Provide the (X, Y) coordinate of the cell's center where the given text is located.  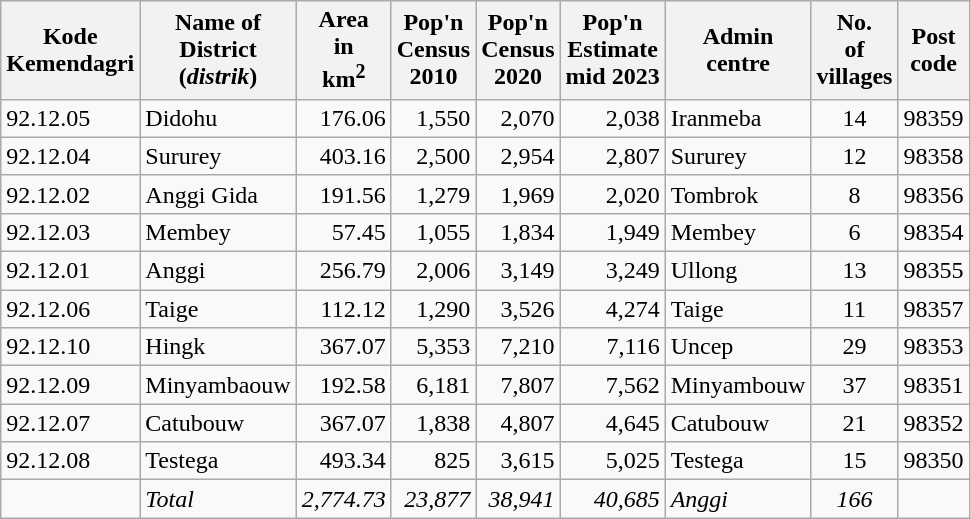
Area inkm2 (344, 50)
176.06 (344, 118)
92.12.06 (70, 309)
1,290 (433, 309)
3,526 (518, 309)
2,038 (612, 118)
256.79 (344, 271)
92.12.10 (70, 347)
21 (854, 423)
23,877 (433, 499)
Pop'nCensus2020 (518, 50)
Total (218, 499)
3,249 (612, 271)
11 (854, 309)
112.12 (344, 309)
98357 (934, 309)
2,020 (612, 194)
Admin centre (738, 50)
98350 (934, 461)
825 (433, 461)
Iranmeba (738, 118)
92.12.04 (70, 156)
92.12.05 (70, 118)
Kode Kemendagri (70, 50)
3,615 (518, 461)
1,838 (433, 423)
6,181 (433, 385)
2,500 (433, 156)
Minyambouw (738, 385)
5,353 (433, 347)
2,070 (518, 118)
98354 (934, 232)
1,834 (518, 232)
1,969 (518, 194)
No.ofvillages (854, 50)
Pop'nEstimatemid 2023 (612, 50)
92.12.01 (70, 271)
98351 (934, 385)
Pop'nCensus2010 (433, 50)
2,774.73 (344, 499)
403.16 (344, 156)
98353 (934, 347)
2,006 (433, 271)
4,274 (612, 309)
Hingk (218, 347)
2,954 (518, 156)
191.56 (344, 194)
7,562 (612, 385)
8 (854, 194)
37 (854, 385)
Minyambaouw (218, 385)
Anggi Gida (218, 194)
98355 (934, 271)
5,025 (612, 461)
6 (854, 232)
7,210 (518, 347)
92.12.09 (70, 385)
12 (854, 156)
166 (854, 499)
92.12.03 (70, 232)
Name ofDistrict(distrik) (218, 50)
92.12.07 (70, 423)
98359 (934, 118)
14 (854, 118)
4,807 (518, 423)
15 (854, 461)
29 (854, 347)
40,685 (612, 499)
7,116 (612, 347)
192.58 (344, 385)
1,055 (433, 232)
1,550 (433, 118)
1,279 (433, 194)
Uncep (738, 347)
7,807 (518, 385)
98352 (934, 423)
2,807 (612, 156)
4,645 (612, 423)
98356 (934, 194)
1,949 (612, 232)
38,941 (518, 499)
98358 (934, 156)
Didohu (218, 118)
57.45 (344, 232)
Ullong (738, 271)
92.12.02 (70, 194)
Tombrok (738, 194)
Postcode (934, 50)
92.12.08 (70, 461)
3,149 (518, 271)
13 (854, 271)
493.34 (344, 461)
